Detect which cell encompasses the target text, then output its (x, y) center coordinate. 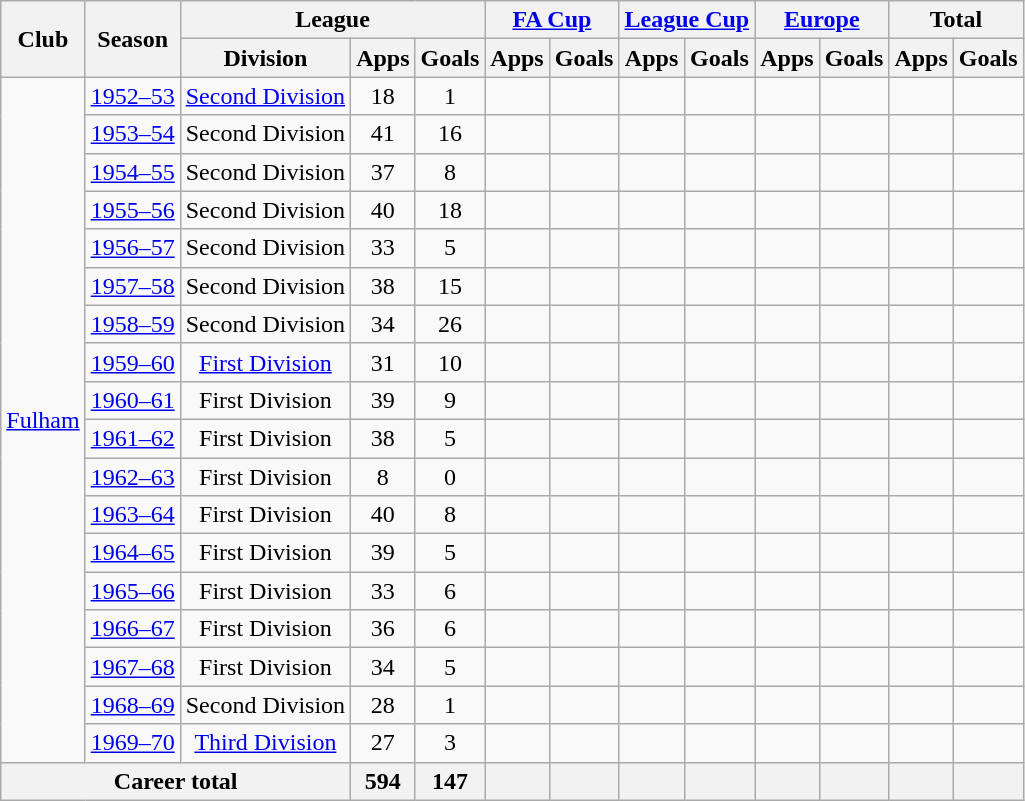
1953–54 (132, 134)
1965–66 (132, 591)
1960–61 (132, 400)
1968–69 (132, 705)
1962–63 (132, 477)
26 (450, 324)
League (332, 20)
1956–57 (132, 248)
Total (956, 20)
0 (450, 477)
37 (383, 172)
41 (383, 134)
FA Cup (552, 20)
1958–59 (132, 324)
Europe (822, 20)
147 (450, 781)
Third Division (265, 743)
League Cup (687, 20)
1959–60 (132, 362)
1955–56 (132, 210)
Season (132, 39)
1966–67 (132, 629)
3 (450, 743)
Career total (176, 781)
9 (450, 400)
10 (450, 362)
36 (383, 629)
Division (265, 58)
28 (383, 705)
15 (450, 286)
27 (383, 743)
Fulham (43, 420)
1957–58 (132, 286)
1967–68 (132, 667)
594 (383, 781)
1964–65 (132, 553)
Club (43, 39)
1963–64 (132, 515)
1969–70 (132, 743)
1954–55 (132, 172)
1952–53 (132, 96)
31 (383, 362)
16 (450, 134)
1961–62 (132, 438)
